Output the [x, y] coordinate of the center of the cell containing the given text.  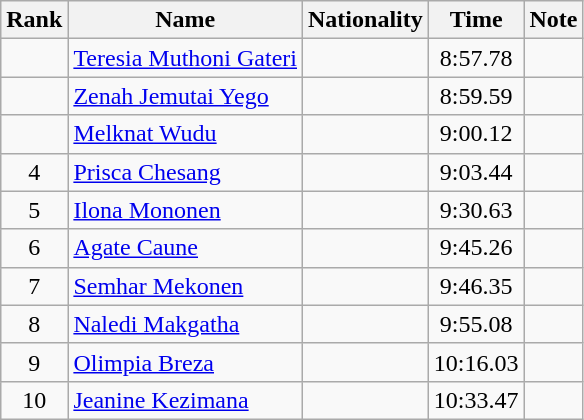
9:00.12 [476, 134]
9:03.44 [476, 172]
4 [34, 172]
9:55.08 [476, 324]
Agate Caune [186, 248]
6 [34, 248]
Nationality [366, 20]
8:57.78 [476, 58]
Teresia Muthoni Gateri [186, 58]
9:30.63 [476, 210]
Name [186, 20]
Time [476, 20]
Prisca Chesang [186, 172]
Ilona Mononen [186, 210]
Zenah Jemutai Yego [186, 96]
7 [34, 286]
10:33.47 [476, 400]
9 [34, 362]
Semhar Mekonen [186, 286]
9:45.26 [476, 248]
Jeanine Kezimana [186, 400]
5 [34, 210]
10 [34, 400]
Melknat Wudu [186, 134]
Note [554, 20]
9:46.35 [476, 286]
8:59.59 [476, 96]
Olimpia Breza [186, 362]
10:16.03 [476, 362]
Naledi Makgatha [186, 324]
Rank [34, 20]
8 [34, 324]
